Return the (x, y) coordinate for the center point of the cell that contains the specified text.  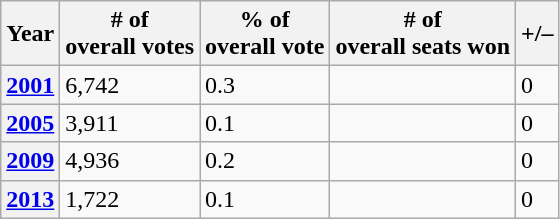
2013 (30, 199)
2001 (30, 85)
% ofoverall vote (265, 34)
2005 (30, 123)
1,722 (130, 199)
4,936 (130, 161)
# ofoverall seats won (423, 34)
3,911 (130, 123)
0.2 (265, 161)
0.3 (265, 85)
Year (30, 34)
6,742 (130, 85)
# ofoverall votes (130, 34)
+/– (538, 34)
2009 (30, 161)
